Return the (X, Y) coordinate for the center point of the cell that contains the specified text.  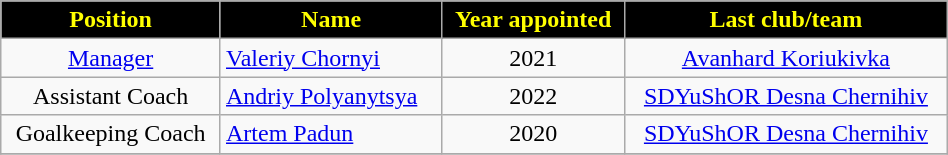
Goalkeeping Coach (111, 134)
Valeriy Chornyi (330, 58)
Manager (111, 58)
Last club/team (786, 20)
Assistant Coach (111, 96)
Avanhard Koriukivka (786, 58)
2022 (534, 96)
Name (330, 20)
2020 (534, 134)
Position (111, 20)
Andriy Polyanytsya (330, 96)
2021 (534, 58)
Year appointed (534, 20)
Artem Padun (330, 134)
